From the cell containing the given text, extract its center point as [x, y] coordinate. 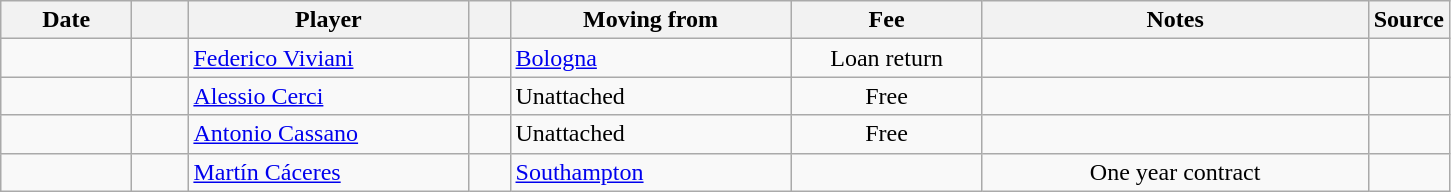
Southampton [650, 172]
Notes [1175, 20]
One year contract [1175, 172]
Alessio Cerci [328, 96]
Antonio Cassano [328, 134]
Fee [886, 20]
Loan return [886, 58]
Federico Viviani [328, 58]
Player [328, 20]
Martín Cáceres [328, 172]
Moving from [650, 20]
Bologna [650, 58]
Date [66, 20]
Source [1408, 20]
